Return the [X, Y] coordinate for the center point of the cell that contains the specified text.  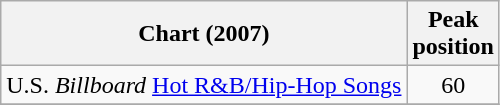
U.S. Billboard Hot R&B/Hip-Hop Songs [204, 85]
Peakposition [453, 34]
60 [453, 85]
Chart (2007) [204, 34]
